Find where the given text appears and provide that cell's center as (x, y) coordinate. 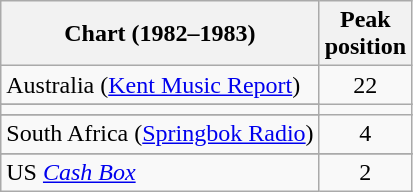
US Cash Box (160, 172)
South Africa (Springbok Radio) (160, 134)
Australia (Kent Music Report) (160, 85)
4 (365, 134)
2 (365, 172)
22 (365, 85)
Chart (1982–1983) (160, 34)
Peakposition (365, 34)
